Extract the (X, Y) coordinate from the center of the cell holding the provided text.  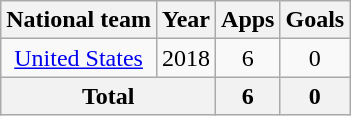
United States (79, 58)
Goals (315, 20)
Year (186, 20)
National team (79, 20)
2018 (186, 58)
Total (108, 96)
Apps (248, 20)
